Capture the cell that displays the provided text and extract its (X, Y) central coordinate. 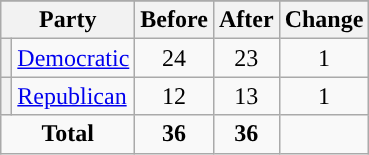
Change (324, 20)
Democratic (74, 58)
Total (68, 134)
23 (246, 58)
13 (246, 96)
Party (68, 20)
12 (174, 96)
Before (174, 20)
24 (174, 58)
Republican (74, 96)
After (246, 20)
